Locate the cell with the specified text and output its [x, y] center coordinate. 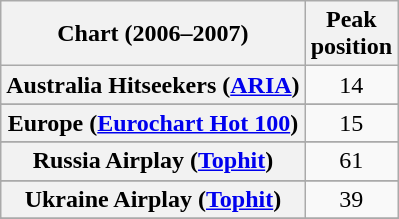
Chart (2006–2007) [153, 34]
61 [351, 161]
39 [351, 199]
14 [351, 85]
Peakposition [351, 34]
Ukraine Airplay (Tophit) [153, 199]
Australia Hitseekers (ARIA) [153, 85]
Europe (Eurochart Hot 100) [153, 123]
Russia Airplay (Tophit) [153, 161]
15 [351, 123]
